Return [X, Y] of the center of cell containing provided text 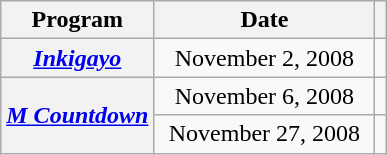
Date [264, 20]
November 6, 2008 [264, 96]
Program [78, 20]
November 2, 2008 [264, 58]
Inkigayo [78, 58]
M Countdown [78, 115]
November 27, 2008 [264, 134]
